Identify which cell holds the provided text, then report its [x, y] central coordinate. 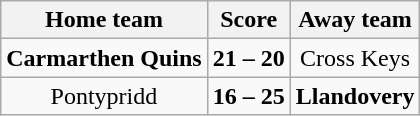
Score [248, 20]
21 – 20 [248, 58]
Llandovery [355, 96]
Carmarthen Quins [104, 58]
Away team [355, 20]
Cross Keys [355, 58]
Pontypridd [104, 96]
16 – 25 [248, 96]
Home team [104, 20]
